Extract the [x, y] coordinate from the center of the cell holding the provided text.  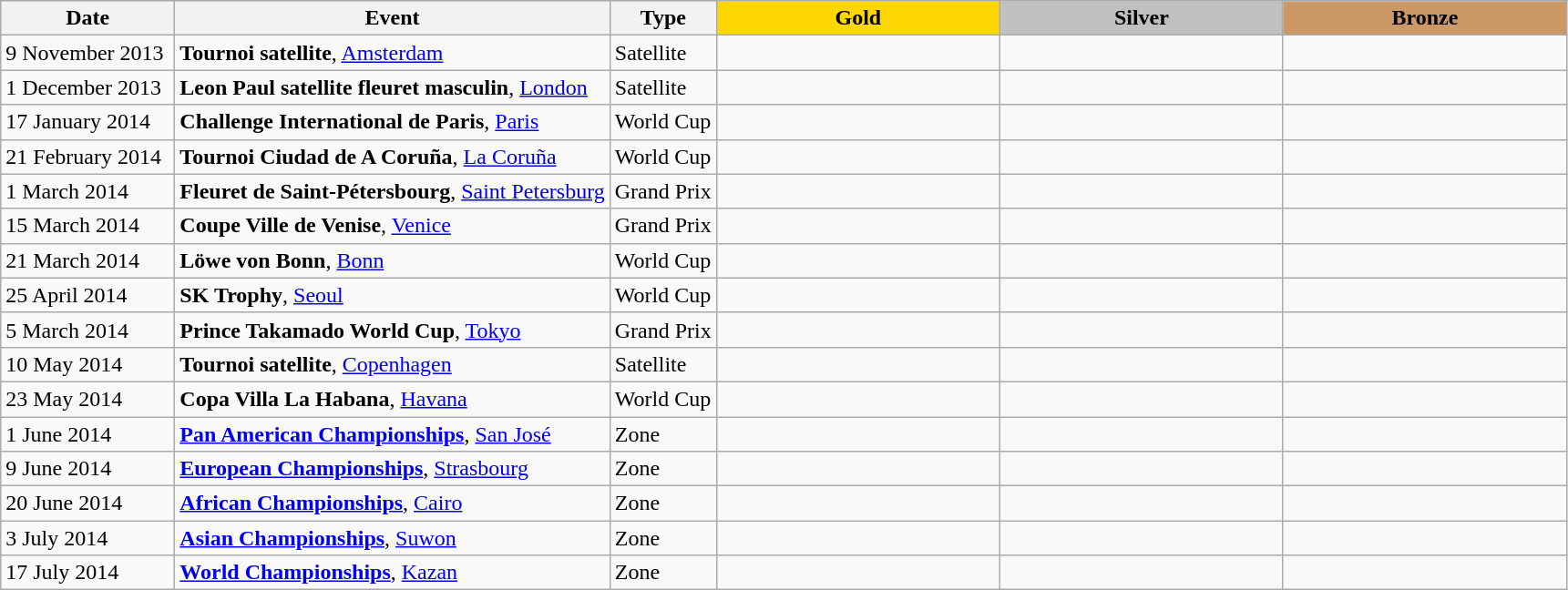
Challenge International de Paris, Paris [392, 122]
Gold [858, 18]
Event [392, 18]
Copa Villa La Habana, Havana [392, 399]
SK Trophy, Seoul [392, 295]
25 April 2014 [87, 295]
1 June 2014 [87, 434]
9 June 2014 [87, 469]
Pan American Championships, San José [392, 434]
Date [87, 18]
Coupe Ville de Venise, Venice [392, 226]
5 March 2014 [87, 330]
World Championships, Kazan [392, 573]
9 November 2013 [87, 53]
Bronze [1425, 18]
21 February 2014 [87, 157]
21 March 2014 [87, 260]
Prince Takamado World Cup, Tokyo [392, 330]
Fleuret de Saint-Pétersbourg, Saint Petersburg [392, 191]
Type [663, 18]
1 March 2014 [87, 191]
Leon Paul satellite fleuret masculin, London [392, 87]
17 July 2014 [87, 573]
Asian Championships, Suwon [392, 538]
Tournoi satellite, Amsterdam [392, 53]
Tournoi Ciudad de A Coruña, La Coruña [392, 157]
17 January 2014 [87, 122]
1 December 2013 [87, 87]
23 May 2014 [87, 399]
3 July 2014 [87, 538]
Löwe von Bonn, Bonn [392, 260]
African Championships, Cairo [392, 504]
20 June 2014 [87, 504]
15 March 2014 [87, 226]
10 May 2014 [87, 364]
Silver [1141, 18]
European Championships, Strasbourg [392, 469]
Tournoi satellite, Copenhagen [392, 364]
